Identify which cell holds the provided text, then report its [x, y] central coordinate. 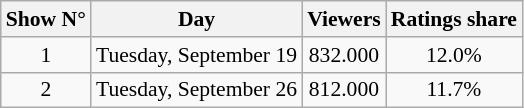
11.7% [454, 90]
Day [196, 19]
12.0% [454, 55]
Tuesday, September 26 [196, 90]
Viewers [344, 19]
812.000 [344, 90]
Ratings share [454, 19]
832.000 [344, 55]
2 [46, 90]
1 [46, 55]
Show N° [46, 19]
Tuesday, September 19 [196, 55]
